Output the [X, Y] coordinate of the center of the cell containing the given text.  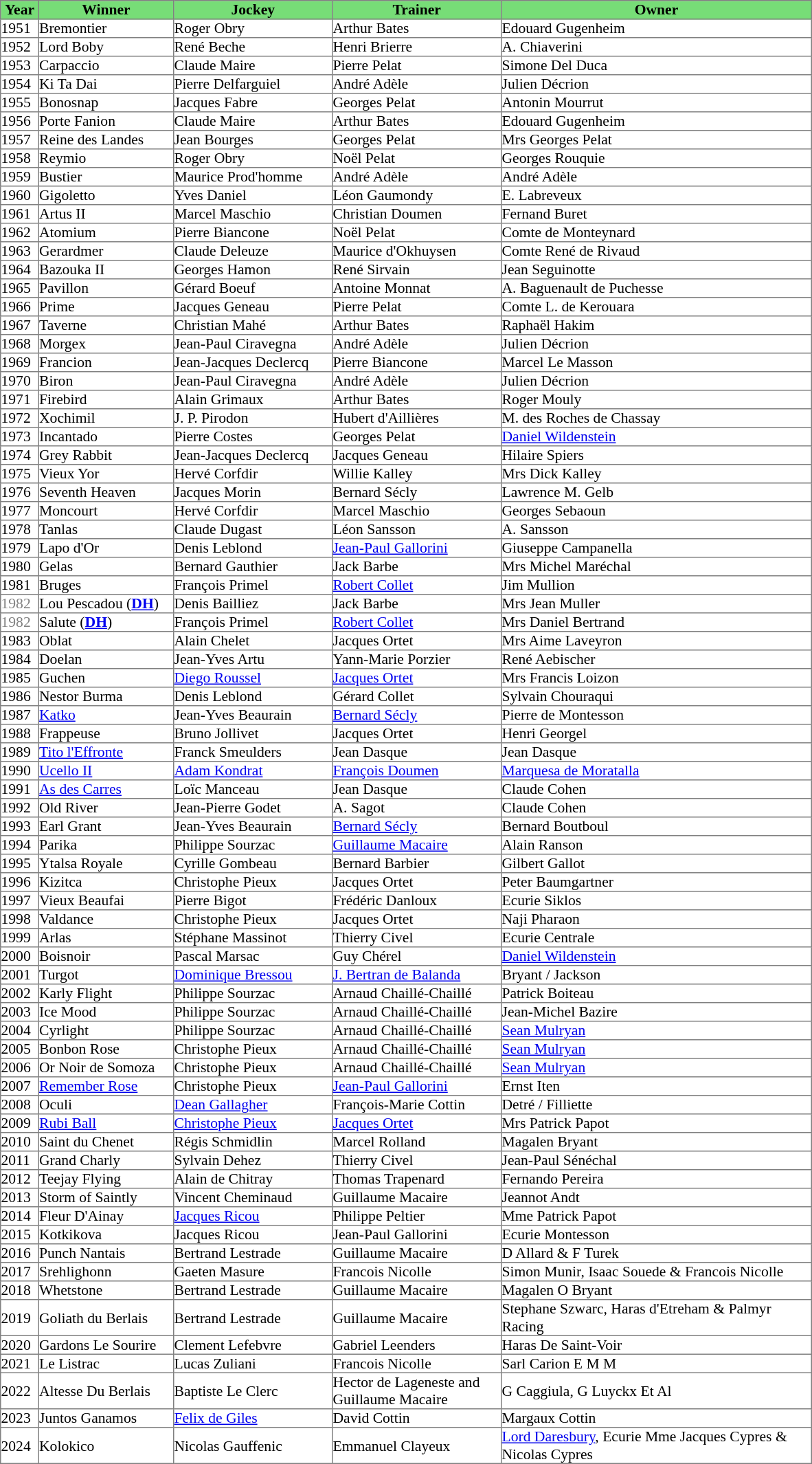
2004 [20, 1031]
2005 [20, 1049]
Jean-Yves Artu [253, 660]
1979 [20, 548]
Georges Rouquie [657, 158]
Ecurie Montesson [657, 1234]
1988 [20, 734]
J. Bertran de Balanda [417, 975]
Gilbert Gallot [657, 863]
Cyrille Gombeau [253, 863]
Régis Schmidlin [253, 1142]
Ecurie Centrale [657, 938]
Seventh Heaven [106, 492]
Remember Rose [106, 1086]
Salute (DH) [106, 623]
2000 [20, 957]
Punch Nantais [106, 1254]
Bonosnap [106, 103]
Oblat [106, 641]
1951 [20, 29]
Franck Smeulders [253, 752]
Biron [106, 381]
Pavillon [106, 289]
Patrick Boiteau [657, 994]
1991 [20, 789]
Marcel Le Masson [657, 363]
2013 [20, 1197]
Jean Bourges [253, 140]
1959 [20, 177]
Pierre Costes [253, 437]
Ki Ta Dai [106, 84]
Alain Ranson [657, 845]
René Aebischer [657, 660]
François-Marie Cottin [417, 1105]
2015 [20, 1234]
Bonbon Rose [106, 1049]
Guy Chérel [417, 957]
Henri Brierre [417, 47]
Le Listrac [106, 1364]
Porte Fanion [106, 121]
Mrs Jean Muller [657, 603]
2002 [20, 994]
Mme Patrick Papot [657, 1217]
Bazouka II [106, 269]
Mrs Patrick Papot [657, 1123]
Reine des Landes [106, 140]
Mrs Aime Laveyron [657, 641]
1971 [20, 400]
M. des Roches de Chassay [657, 418]
Moncourt [106, 511]
Sarl Carion E M M [657, 1364]
Pierre de Montesson [657, 715]
Carpaccio [106, 66]
Incantado [106, 437]
1961 [20, 214]
Jean Seguinotte [657, 269]
Fernando Pereira [657, 1179]
Bruno Jollivet [253, 734]
2001 [20, 975]
2018 [20, 1291]
Vieux Yor [106, 474]
Jeannot Andt [657, 1197]
Diego Roussel [253, 678]
Naji Pharaon [657, 920]
2011 [20, 1160]
Comte de Monteynard [657, 232]
Mrs Dick Kalley [657, 474]
Nicolas Gauffenic [253, 1445]
Stéphane Massinot [253, 938]
Willie Kalley [417, 474]
Kotkikova [106, 1234]
2021 [20, 1364]
Teejay Flying [106, 1179]
2012 [20, 1179]
Claude Dugast [253, 529]
René Beche [253, 47]
1993 [20, 826]
A. Sansson [657, 529]
2006 [20, 1068]
1996 [20, 883]
Saint du Chenet [106, 1142]
Detré / Filliette [657, 1105]
2019 [20, 1318]
2020 [20, 1344]
Bryant / Jackson [657, 975]
Baptiste Le Clerc [253, 1390]
Turgot [106, 975]
Altesse Du Berlais [106, 1390]
Old River [106, 808]
Bremontier [106, 29]
Georges Sebaoun [657, 511]
1975 [20, 474]
A. Sagot [417, 808]
As des Carres [106, 789]
1954 [20, 84]
Simone Del Duca [657, 66]
Sylvain Dehez [253, 1160]
1990 [20, 771]
Christian Doumen [417, 214]
Boisnoir [106, 957]
Jim Mullion [657, 586]
Comte René de Rivaud [657, 252]
Goliath du Berlais [106, 1318]
Firebird [106, 400]
René Sirvain [417, 269]
2017 [20, 1272]
Roger Mouly [657, 400]
Gigoletto [106, 195]
Stephane Szwarc, Haras d'Etreham & Palmyr Racing [657, 1318]
2010 [20, 1142]
1992 [20, 808]
Rubi Ball [106, 1123]
Comte L. de Kerouara [657, 307]
Ucello II [106, 771]
Lou Pescadou (DH) [106, 603]
A. Chiaverini [657, 47]
Maurice Prod'homme [253, 177]
Doelan [106, 660]
Maurice d'Okhuysen [417, 252]
Antoine Monnat [417, 289]
Georges Hamon [253, 269]
Oculi [106, 1105]
1987 [20, 715]
Pierre Bigot [253, 900]
Gaeten Masure [253, 1272]
E. Labreveux [657, 195]
Fernand Buret [657, 214]
2023 [20, 1419]
Prime [106, 307]
Magalen Bryant [657, 1142]
Tanlas [106, 529]
Year [20, 10]
1957 [20, 140]
2007 [20, 1086]
1965 [20, 289]
Pascal Marsac [253, 957]
Jean-Michel Bazire [657, 1012]
Philippe Peltier [417, 1217]
Francion [106, 363]
1970 [20, 381]
1981 [20, 586]
Vincent Cheminaud [253, 1197]
Fleur D'Ainay [106, 1217]
Jacques Morin [253, 492]
1999 [20, 938]
Cyrlight [106, 1031]
Denis Bailliez [253, 603]
Arlas [106, 938]
Magalen O Bryant [657, 1291]
2022 [20, 1390]
1977 [20, 511]
1964 [20, 269]
Bustier [106, 177]
A. Baguenault de Puchesse [657, 289]
Christian Mahé [253, 326]
Xochimil [106, 418]
1997 [20, 900]
Juntos Ganamos [106, 1419]
Nestor Burma [106, 697]
Reymio [106, 158]
Antonin Mourrut [657, 103]
D Allard & F Turek [657, 1254]
1956 [20, 121]
Ytalsa Royale [106, 863]
Peter Baumgartner [657, 883]
Whetstone [106, 1291]
François Doumen [417, 771]
Ecurie Siklos [657, 900]
Léon Gaumondy [417, 195]
Grand Charly [106, 1160]
1984 [20, 660]
Owner [657, 10]
1998 [20, 920]
Gérard Collet [417, 697]
Hubert d'Aillières [417, 418]
Morgex [106, 344]
1986 [20, 697]
1994 [20, 845]
Gardons Le Sourire [106, 1344]
Dominique Bressou [253, 975]
Clement Lefebvre [253, 1344]
Artus II [106, 214]
Taverne [106, 326]
1966 [20, 307]
Alain Chelet [253, 641]
Henri Georgel [657, 734]
Lapo d'Or [106, 548]
Giuseppe Campanella [657, 548]
Katko [106, 715]
Hilaire Spiers [657, 455]
Bruges [106, 586]
1989 [20, 752]
1952 [20, 47]
Guchen [106, 678]
1976 [20, 492]
2014 [20, 1217]
Raphaël Hakim [657, 326]
1960 [20, 195]
2024 [20, 1445]
Loïc Manceau [253, 789]
2009 [20, 1123]
Mrs Daniel Bertrand [657, 623]
Dean Gallagher [253, 1105]
Haras De Saint-Voir [657, 1344]
Grey Rabbit [106, 455]
Bernard Gauthier [253, 566]
1978 [20, 529]
Simon Munir, Isaac Souede & Francois Nicolle [657, 1272]
Vieux Beaufai [106, 900]
Trainer [417, 10]
J. P. Pirodon [253, 418]
1969 [20, 363]
1983 [20, 641]
Alain Grimaux [253, 400]
Alain de Chitray [253, 1179]
Felix de Giles [253, 1419]
Gelas [106, 566]
Gérard Boeuf [253, 289]
Marquesa de Moratalla [657, 771]
Marcel Rolland [417, 1142]
1995 [20, 863]
Jean-Pierre Godet [253, 808]
1953 [20, 66]
1973 [20, 437]
2003 [20, 1012]
Sylvain Chouraqui [657, 697]
Yann-Marie Porzier [417, 660]
Karly Flight [106, 994]
Gerardmer [106, 252]
Pierre Delfarguiel [253, 84]
1974 [20, 455]
Jockey [253, 10]
Winner [106, 10]
1958 [20, 158]
Hector de Lageneste and Guillaume Macaire [417, 1390]
Lawrence M. Gelb [657, 492]
1985 [20, 678]
Parika [106, 845]
Thomas Trapenard [417, 1179]
Bernard Boutboul [657, 826]
Emmanuel Clayeux [417, 1445]
Lord Boby [106, 47]
Léon Sansson [417, 529]
Or Noir de Somoza [106, 1068]
Ernst Iten [657, 1086]
Claude Deleuze [253, 252]
Tito l'Effronte [106, 752]
1963 [20, 252]
Bernard Barbier [417, 863]
Lord Daresbury, Ecurie Mme Jacques Cypres & Nicolas Cypres [657, 1445]
1968 [20, 344]
1967 [20, 326]
Jean-Paul Sénéchal [657, 1160]
2016 [20, 1254]
Kolokico [106, 1445]
Valdance [106, 920]
2008 [20, 1105]
Frappeuse [106, 734]
Srehlighonn [106, 1272]
Mrs Francis Loizon [657, 678]
Jacques Fabre [253, 103]
Mrs Michel Maréchal [657, 566]
G Caggiula, G Luyckx Et Al [657, 1390]
Ice Mood [106, 1012]
1972 [20, 418]
1962 [20, 232]
1980 [20, 566]
Adam Kondrat [253, 771]
Margaux Cottin [657, 1419]
Frédéric Danloux [417, 900]
Gabriel Leenders [417, 1344]
Storm of Saintly [106, 1197]
Yves Daniel [253, 195]
1955 [20, 103]
Lucas Zuliani [253, 1364]
Kizitca [106, 883]
Atomium [106, 232]
Earl Grant [106, 826]
Mrs Georges Pelat [657, 140]
David Cottin [417, 1419]
